Locate the cell with the specified text and output its [x, y] center coordinate. 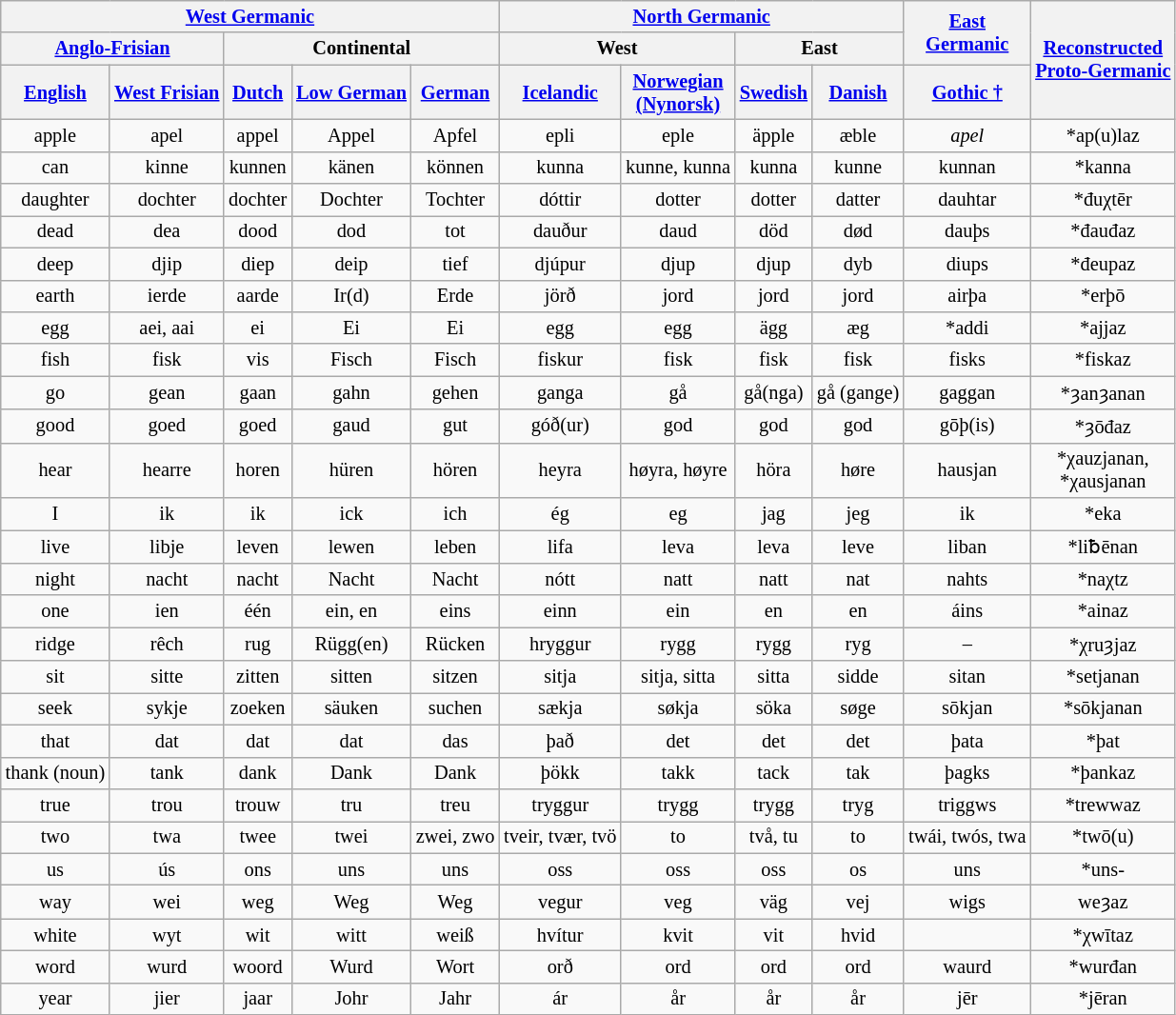
søkja [678, 708]
appel [257, 135]
sitta [773, 677]
*kanna [1103, 168]
*ajjaz [1103, 328]
sitja, sitta [678, 677]
waurd [967, 966]
lifa [560, 547]
tveir, tvær, tvö [560, 837]
gahn [351, 392]
eple [678, 135]
*ap(u)laz [1103, 135]
Low German [351, 92]
hüren [351, 470]
nótt [560, 579]
seek [55, 708]
gean [167, 392]
apple [55, 135]
hearre [167, 470]
jag [773, 514]
död [773, 231]
tank [167, 773]
weȝaz [1103, 901]
tryggur [560, 805]
dead [55, 231]
ierde [167, 296]
Norwegian(Nynorsk) [678, 92]
*fiskaz [1103, 360]
två, tu [773, 837]
Johr [351, 999]
leben [455, 547]
gōþ(is) [967, 427]
East [819, 49]
veg [678, 901]
ien [167, 611]
einn [560, 611]
dauþs [967, 231]
Continental [362, 49]
horen [257, 470]
høre [858, 470]
gå (gange) [858, 392]
Appel [351, 135]
us [55, 869]
können [455, 168]
sitzen [455, 677]
leve [858, 547]
vegur [560, 901]
aarde [257, 296]
søge [858, 708]
ägg [773, 328]
sitan [967, 677]
leven [257, 547]
treu [455, 805]
één [257, 611]
*twō(u) [1103, 837]
dod [351, 231]
witt [351, 935]
ein, en [351, 611]
English [55, 92]
East Germanic [967, 32]
dauður [560, 231]
ick [351, 514]
død [858, 231]
hear [55, 470]
gaan [257, 392]
*đuχtēr [1103, 200]
that [55, 741]
Dutch [257, 92]
*ȝanȝanan [1103, 392]
hryggur [560, 644]
I [55, 514]
sidde [858, 677]
year [55, 999]
dank [257, 773]
jier [167, 999]
suchen [455, 708]
gut [455, 427]
wyt [167, 935]
orð [560, 966]
Tochter [455, 200]
ein [678, 611]
áins [967, 611]
tryg [858, 805]
*χwītaz [1103, 935]
ég [560, 514]
twei [351, 837]
dea [167, 231]
Danish [858, 92]
ons [257, 869]
West [617, 49]
fiskur [560, 360]
heyra [560, 470]
two [55, 837]
epli [560, 135]
sitte [167, 677]
kunnen [257, 168]
way [55, 901]
true [55, 805]
eins [455, 611]
djip [167, 264]
gaud [351, 427]
night [55, 579]
ús [167, 869]
gå [678, 392]
deip [351, 264]
sit [55, 677]
Ir(d) [351, 296]
kunnan [967, 168]
triggws [967, 805]
ganga [560, 392]
þagks [967, 773]
wei [167, 901]
good [55, 427]
*ȝōđaz [1103, 427]
*sōkjanan [1103, 708]
vit [773, 935]
Wurd [351, 966]
nat [858, 579]
hören [455, 470]
hvítur [560, 935]
trouw [257, 805]
æg [858, 328]
diups [967, 264]
sykje [167, 708]
*þankaz [1103, 773]
*đauđaz [1103, 231]
Icelandic [560, 92]
airþa [967, 296]
twa [167, 837]
tak [858, 773]
word [55, 966]
*setjanan [1103, 677]
*đeupaz [1103, 264]
lewen [351, 547]
one [55, 611]
German [455, 92]
*χruȝjaz [1103, 644]
dyb [858, 264]
North Germanic [701, 16]
dauhtar [967, 200]
tief [455, 264]
rêch [167, 644]
dood [257, 231]
Erde [455, 296]
*jēran [1103, 999]
*addi [967, 328]
jörð [560, 296]
väg [773, 901]
white [55, 935]
góð(ur) [560, 427]
kvit [678, 935]
jēr [967, 999]
höra [773, 470]
zoeken [257, 708]
Rügg(en) [351, 644]
Apfel [455, 135]
rug [257, 644]
aei, aai [167, 328]
söka [773, 708]
Gothic † [967, 92]
þata [967, 741]
Dochter [351, 200]
sitten [351, 677]
þökk [560, 773]
daud [678, 231]
ridge [55, 644]
datter [858, 200]
*þat [1103, 741]
live [55, 547]
Swedish [773, 92]
fisks [967, 360]
thank (noun) [55, 773]
*ainaz [1103, 611]
Wort [455, 966]
tru [351, 805]
gå(nga) [773, 392]
wit [257, 935]
äpple [773, 135]
kunne [858, 168]
jaar [257, 999]
ei [257, 328]
West Frisian [167, 92]
West Germanic [249, 16]
libje [167, 547]
høyra, høyre [678, 470]
sækja [560, 708]
*χauzjanan, *χausjanan [1103, 470]
sōkjan [967, 708]
tot [455, 231]
zitten [257, 677]
sitja [560, 677]
*naχtz [1103, 579]
weg [257, 901]
trou [167, 805]
zwei, zwo [455, 837]
ár [560, 999]
Rücken [455, 644]
það [560, 741]
säuken [351, 708]
tack [773, 773]
twee [257, 837]
djúpur [560, 264]
twái, twós, twa [967, 837]
wurd [167, 966]
earth [55, 296]
gaggan [967, 392]
liban [967, 547]
känen [351, 168]
hausjan [967, 470]
jeg [858, 514]
wigs [967, 901]
eg [678, 514]
*liƀēnan [1103, 547]
nahts [967, 579]
deep [55, 264]
ryg [858, 644]
vej [858, 901]
can [55, 168]
takk [678, 773]
diep [257, 264]
Reconstructed Proto-Germanic [1103, 59]
gehen [455, 392]
*eka [1103, 514]
Jahr [455, 999]
– [967, 644]
kunne, kunna [678, 168]
*uns- [1103, 869]
ich [455, 514]
woord [257, 966]
hvid [858, 935]
fish [55, 360]
*erþō [1103, 296]
daughter [55, 200]
os [858, 869]
vis [257, 360]
*trewwaz [1103, 805]
Anglo-Frisian [112, 49]
dóttir [560, 200]
*wurđan [1103, 966]
weiß [455, 935]
das [455, 741]
go [55, 392]
kinne [167, 168]
æble [858, 135]
